Find where the given text appears and provide that cell's center as (x, y) coordinate. 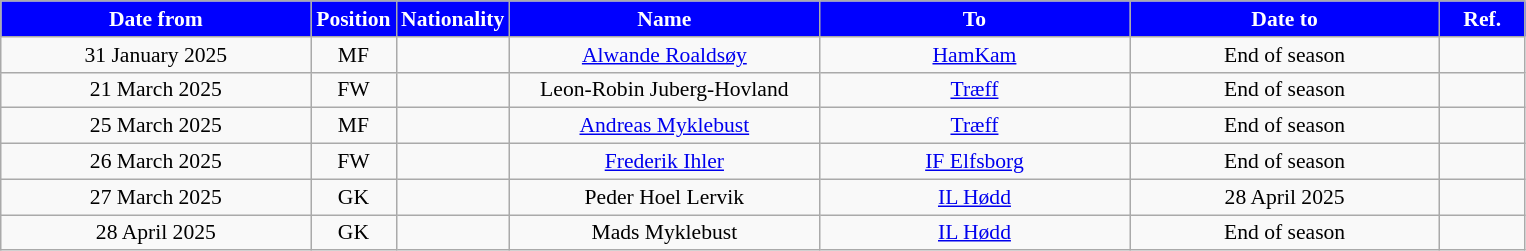
Name (664, 19)
25 March 2025 (156, 126)
Position (354, 19)
26 March 2025 (156, 162)
31 January 2025 (156, 55)
Ref. (1482, 19)
Peder Hoel Lervik (664, 197)
27 March 2025 (156, 197)
IF Elfsborg (974, 162)
21 March 2025 (156, 90)
Andreas Myklebust (664, 126)
Frederik Ihler (664, 162)
Alwande Roaldsøy (664, 55)
To (974, 19)
Nationality (452, 19)
Date from (156, 19)
Date to (1285, 19)
Mads Myklebust (664, 233)
Leon-Robin Juberg-Hovland (664, 90)
HamKam (974, 55)
